Identify which cell holds the provided text, then report its [x, y] central coordinate. 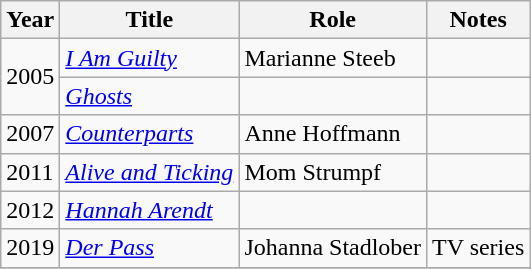
Notes [478, 20]
Der Pass [150, 248]
Title [150, 20]
TV series [478, 248]
2012 [30, 210]
Johanna Stadlober [333, 248]
Hannah Arendt [150, 210]
2011 [30, 172]
Anne Hoffmann [333, 134]
Year [30, 20]
Counterparts [150, 134]
Ghosts [150, 96]
2005 [30, 77]
2019 [30, 248]
Role [333, 20]
Marianne Steeb [333, 58]
2007 [30, 134]
Mom Strumpf [333, 172]
I Am Guilty [150, 58]
Alive and Ticking [150, 172]
